Return the [x, y] coordinate for the center point of the cell that contains the specified text.  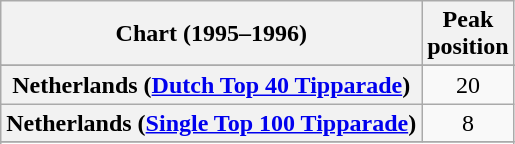
Netherlands (Single Top 100 Tipparade) [212, 123]
Chart (1995–1996) [212, 34]
Peakposition [468, 34]
20 [468, 85]
Netherlands (Dutch Top 40 Tipparade) [212, 85]
8 [468, 123]
